For the text-containing cell, return its midpoint in [X, Y] coordinate format. 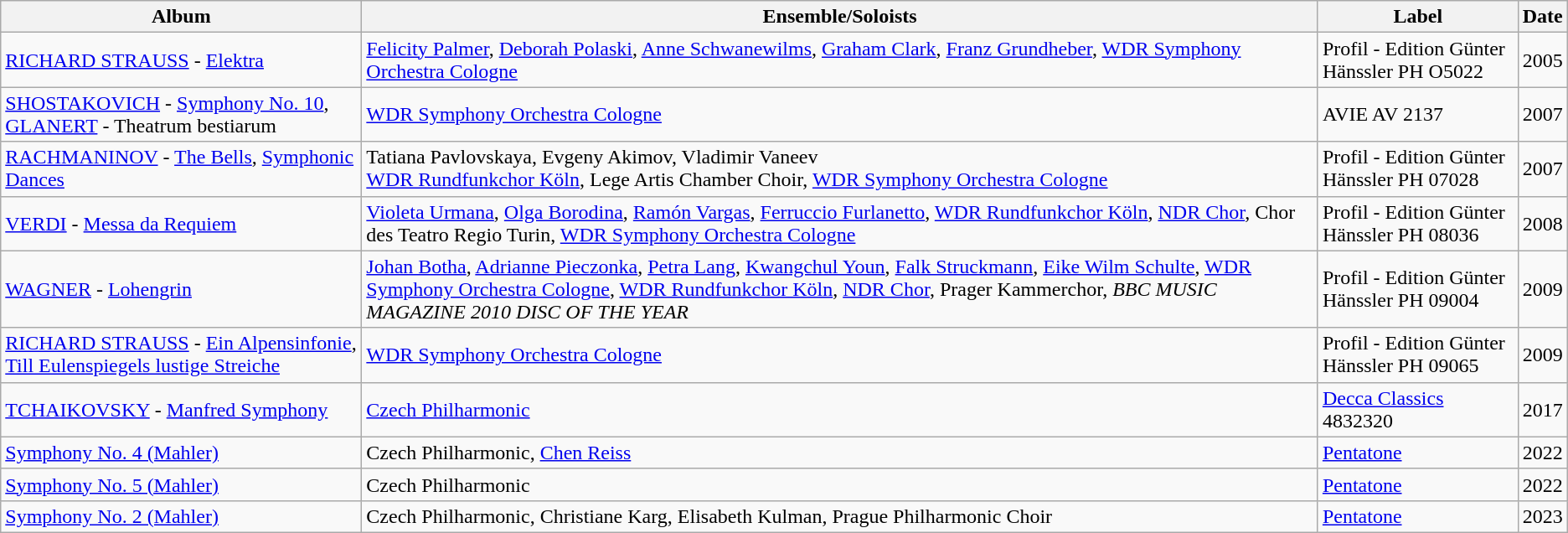
Czech Philharmonic, Chen Reiss [840, 453]
RACHMANINOV - The Bells, Symphonic Dances [181, 169]
Ensemble/Soloists [840, 17]
VERDI - Messa da Requiem [181, 223]
Tatiana Pavlovskaya, Evgeny Akimov, Vladimir VaneevWDR Rundfunkchor Köln, Lege Artis Chamber Choir, WDR Symphony Orchestra Cologne [840, 169]
Decca Classics 4832320 [1417, 409]
Czech Philharmonic, Christiane Karg, Elisabeth Kulman, Prague Philharmonic Choir [840, 516]
Label [1417, 17]
Symphony No. 4 (Mahler) [181, 453]
2017 [1543, 409]
Album [181, 17]
Profil - Edition Günter Hänssler PH 09004 [1417, 289]
Felicity Palmer, Deborah Polaski, Anne Schwanewilms, Graham Clark, Franz Grundheber, WDR Symphony Orchestra Cologne [840, 60]
SHOSTAKOVICH - Symphony No. 10, GLANERT - Theatrum bestiarum [181, 114]
Symphony No. 5 (Mahler) [181, 484]
Date [1543, 17]
2023 [1543, 516]
AVIE AV 2137 [1417, 114]
Profil - Edition Günter Hänssler PH 08036 [1417, 223]
RICHARD STRAUSS - Elektra [181, 60]
2008 [1543, 223]
RICHARD STRAUSS - Ein Alpensinfonie, Till Eulenspiegels lustige Streiche [181, 355]
Profil - Edition Günter Hänssler PH O5022 [1417, 60]
Symphony No. 2 (Mahler) [181, 516]
TCHAIKOVSKY - Manfred Symphony [181, 409]
Profil - Edition Günter Hänssler PH 09065 [1417, 355]
WAGNER - Lohengrin [181, 289]
Profil - Edition Günter Hänssler PH 07028 [1417, 169]
2005 [1543, 60]
